Output the (x, y) coordinate of the center of the cell containing the given text.  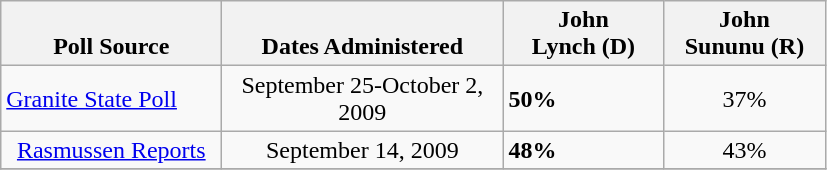
JohnLynch (D) (584, 34)
50% (584, 98)
48% (584, 150)
37% (744, 98)
Dates Administered (362, 34)
43% (744, 150)
September 14, 2009 (362, 150)
Granite State Poll (112, 98)
JohnSununu (R) (744, 34)
Rasmussen Reports (112, 150)
September 25-October 2, 2009 (362, 98)
Poll Source (112, 34)
